Extract the (x, y) coordinate from the center of the cell holding the provided text.  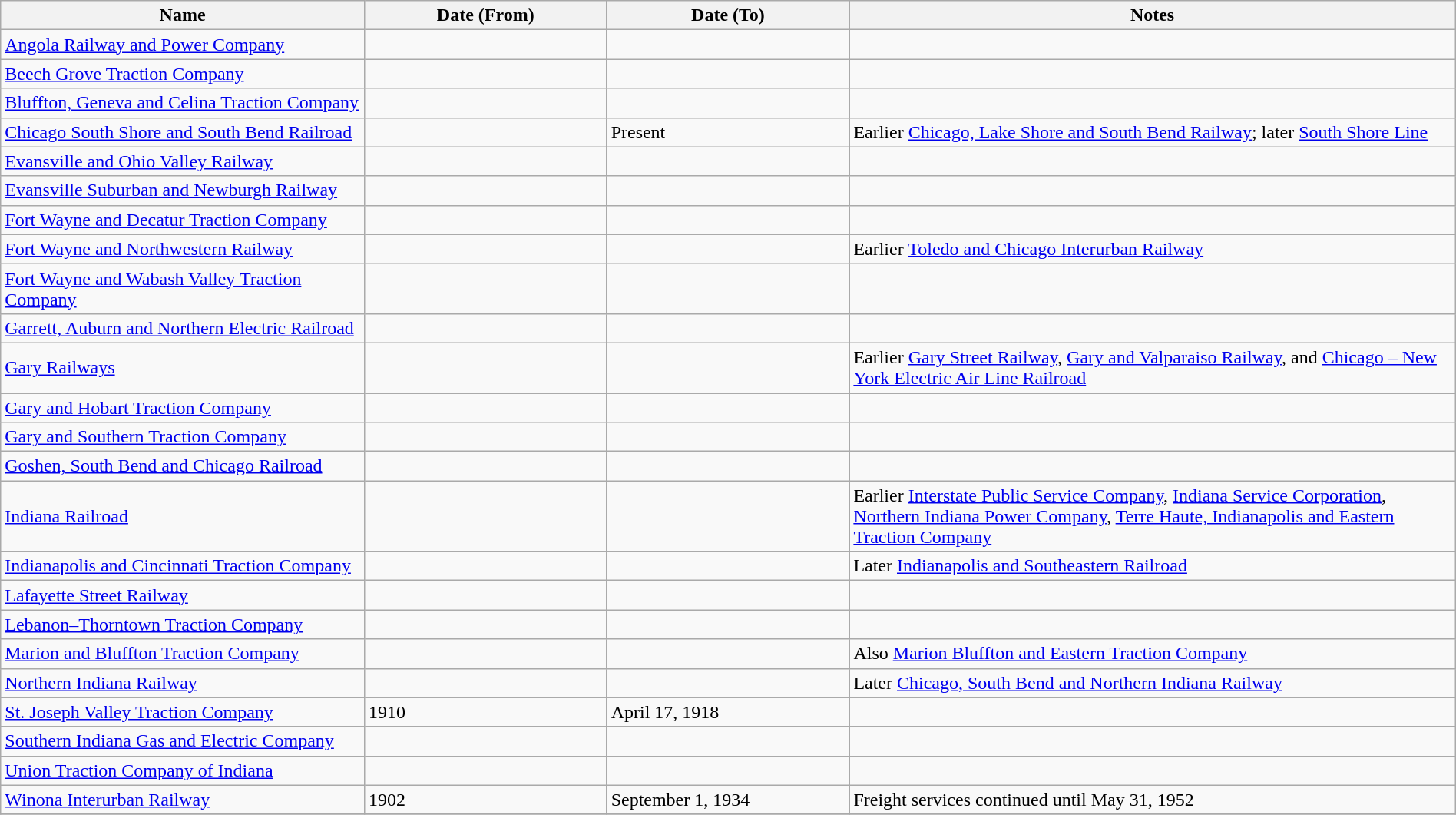
Chicago South Shore and South Bend Railroad (183, 132)
Northern Indiana Railway (183, 683)
Union Traction Company of Indiana (183, 770)
Earlier Toledo and Chicago Interurban Railway (1152, 249)
Fort Wayne and Northwestern Railway (183, 249)
1910 (485, 712)
Fort Wayne and Wabash Valley Traction Company (183, 289)
Lebanon–Thorntown Traction Company (183, 625)
Freight services continued until May 31, 1952 (1152, 800)
Also Marion Bluffton and Eastern Traction Company (1152, 654)
Earlier Chicago, Lake Shore and South Bend Railway; later South Shore Line (1152, 132)
Winona Interurban Railway (183, 800)
Date (From) (485, 15)
Notes (1152, 15)
Gary Railways (183, 367)
Earlier Gary Street Railway, Gary and Valparaiso Railway, and Chicago – New York Electric Air Line Railroad (1152, 367)
1902 (485, 800)
Marion and Bluffton Traction Company (183, 654)
Later Indianapolis and Southeastern Railroad (1152, 566)
St. Joseph Valley Traction Company (183, 712)
September 1, 1934 (728, 800)
Present (728, 132)
Beech Grove Traction Company (183, 74)
Fort Wayne and Decatur Traction Company (183, 220)
Indianapolis and Cincinnati Traction Company (183, 566)
Lafayette Street Railway (183, 595)
Angola Railway and Power Company (183, 45)
Name (183, 15)
Goshen, South Bend and Chicago Railroad (183, 466)
Gary and Hobart Traction Company (183, 408)
Evansville and Ohio Valley Railway (183, 161)
Indiana Railroad (183, 516)
Gary and Southern Traction Company (183, 437)
Evansville Suburban and Newburgh Railway (183, 190)
Date (To) (728, 15)
Southern Indiana Gas and Electric Company (183, 741)
Garrett, Auburn and Northern Electric Railroad (183, 328)
Bluffton, Geneva and Celina Traction Company (183, 103)
Later Chicago, South Bend and Northern Indiana Railway (1152, 683)
April 17, 1918 (728, 712)
